Provide the [X, Y] coordinate of the cell's center where the given text is located.  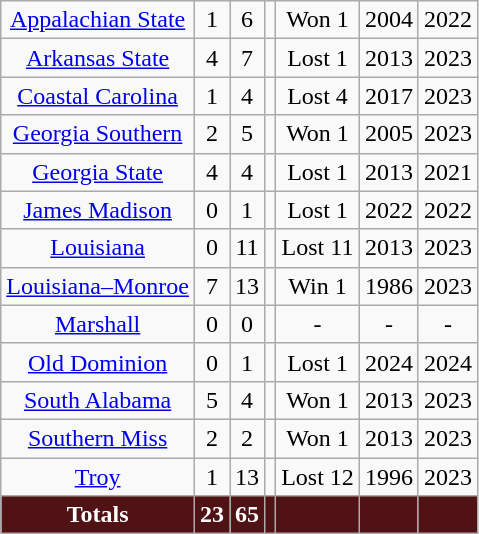
Louisiana–Monroe [98, 286]
1996 [388, 477]
James Madison [98, 210]
6 [248, 20]
Marshall [98, 324]
Appalachian State [98, 20]
2021 [448, 172]
2005 [388, 134]
2017 [388, 96]
Georgia State [98, 172]
2004 [388, 20]
Coastal Carolina [98, 96]
Southern Miss [98, 438]
1986 [388, 286]
65 [248, 515]
11 [248, 248]
23 [212, 515]
Arkansas State [98, 58]
Troy [98, 477]
Lost 11 [318, 248]
Totals [98, 515]
Old Dominion [98, 362]
Louisiana [98, 248]
Win 1 [318, 286]
Georgia Southern [98, 134]
South Alabama [98, 400]
Lost 4 [318, 96]
Lost 12 [318, 477]
